Return the [X, Y] coordinate for the center point of the cell that contains the specified text.  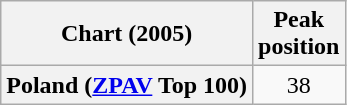
Poland (ZPAV Top 100) [127, 85]
Peakposition [299, 34]
38 [299, 85]
Chart (2005) [127, 34]
